Find where the given text appears and provide that cell's center as [x, y] coordinate. 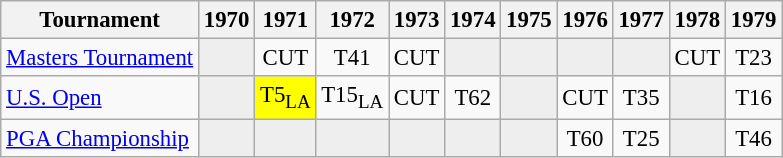
U.S. Open [100, 98]
1978 [697, 20]
1975 [529, 20]
1977 [641, 20]
1972 [352, 20]
1976 [585, 20]
Tournament [100, 20]
1974 [473, 20]
1971 [286, 20]
T46 [753, 139]
T41 [352, 58]
T60 [585, 139]
T15LA [352, 98]
T62 [473, 98]
1973 [416, 20]
T35 [641, 98]
Masters Tournament [100, 58]
T5LA [286, 98]
T16 [753, 98]
T25 [641, 139]
T23 [753, 58]
1970 [227, 20]
1979 [753, 20]
PGA Championship [100, 139]
